Detect which cell encompasses the target text, then output its [X, Y] center coordinate. 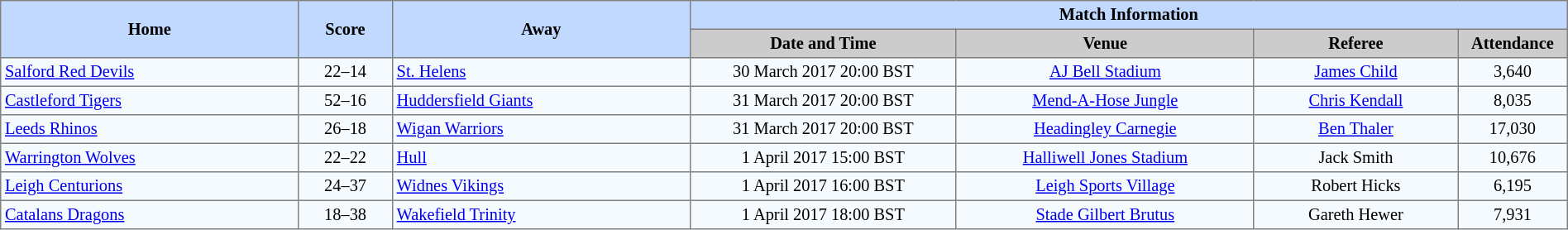
Match Information [1128, 15]
Jack Smith [1355, 157]
Attendance [1513, 43]
52–16 [346, 100]
22–14 [346, 72]
Wakefield Trinity [541, 214]
Stade Gilbert Brutus [1105, 214]
AJ Bell Stadium [1105, 72]
Leeds Rhinos [150, 129]
7,931 [1513, 214]
1 April 2017 15:00 BST [823, 157]
10,676 [1513, 157]
Score [346, 30]
St. Helens [541, 72]
Huddersfield Giants [541, 100]
Chris Kendall [1355, 100]
Hull [541, 157]
Referee [1355, 43]
26–18 [346, 129]
Wigan Warriors [541, 129]
Gareth Hewer [1355, 214]
James Child [1355, 72]
Salford Red Devils [150, 72]
Robert Hicks [1355, 186]
1 April 2017 18:00 BST [823, 214]
Widnes Vikings [541, 186]
30 March 2017 20:00 BST [823, 72]
18–38 [346, 214]
1 April 2017 16:00 BST [823, 186]
6,195 [1513, 186]
17,030 [1513, 129]
Date and Time [823, 43]
8,035 [1513, 100]
Warrington Wolves [150, 157]
22–22 [346, 157]
Catalans Dragons [150, 214]
Castleford Tigers [150, 100]
Home [150, 30]
Ben Thaler [1355, 129]
Mend-A-Hose Jungle [1105, 100]
Halliwell Jones Stadium [1105, 157]
24–37 [346, 186]
Away [541, 30]
Venue [1105, 43]
3,640 [1513, 72]
Leigh Centurions [150, 186]
Leigh Sports Village [1105, 186]
Headingley Carnegie [1105, 129]
